Return the [X, Y] coordinate for the center point of the cell that contains the specified text.  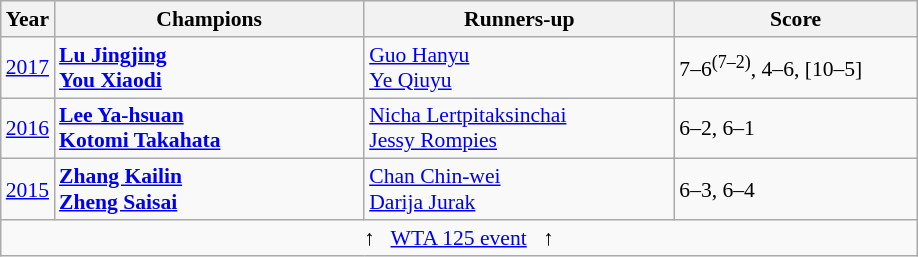
Lee Ya-hsuan Kotomi Takahata [209, 128]
6–2, 6–1 [796, 128]
7–6(7–2), 4–6, [10–5] [796, 68]
Runners-up [519, 19]
Guo Hanyu Ye Qiuyu [519, 68]
↑ WTA 125 event ↑ [459, 238]
Champions [209, 19]
Score [796, 19]
Chan Chin-wei Darija Jurak [519, 190]
6–3, 6–4 [796, 190]
Lu Jingjing You Xiaodi [209, 68]
2017 [28, 68]
2016 [28, 128]
Nicha Lertpitaksinchai Jessy Rompies [519, 128]
Year [28, 19]
2015 [28, 190]
Zhang Kailin Zheng Saisai [209, 190]
